From the cell containing the given text, extract its center point as [X, Y] coordinate. 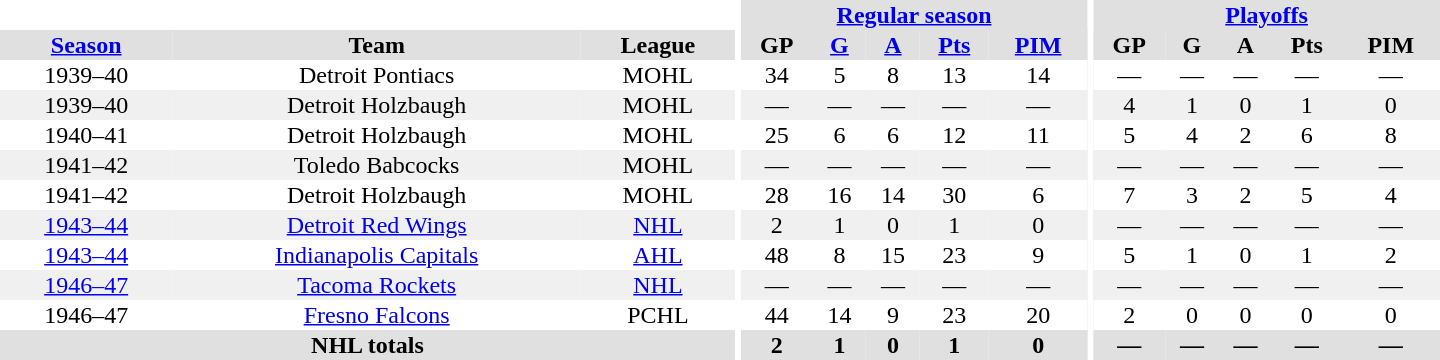
Season [86, 45]
Tacoma Rockets [376, 285]
PCHL [658, 315]
25 [777, 135]
12 [954, 135]
48 [777, 255]
Detroit Red Wings [376, 225]
3 [1192, 195]
16 [840, 195]
20 [1038, 315]
AHL [658, 255]
NHL totals [368, 345]
15 [892, 255]
Fresno Falcons [376, 315]
28 [777, 195]
Toledo Babcocks [376, 165]
34 [777, 75]
Indianapolis Capitals [376, 255]
Regular season [914, 15]
Team [376, 45]
Detroit Pontiacs [376, 75]
League [658, 45]
11 [1038, 135]
Playoffs [1266, 15]
1940–41 [86, 135]
13 [954, 75]
44 [777, 315]
7 [1129, 195]
30 [954, 195]
